Capture the cell that displays the provided text and extract its (X, Y) central coordinate. 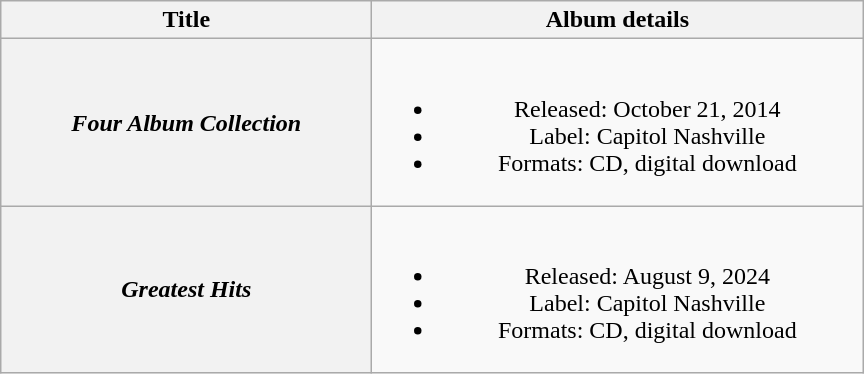
Released: August 9, 2024Label: Capitol NashvilleFormats: CD, digital download (618, 290)
Title (186, 20)
Released: October 21, 2014Label: Capitol NashvilleFormats: CD, digital download (618, 122)
Album details (618, 20)
Four Album Collection (186, 122)
Greatest Hits (186, 290)
